Pinpoint the cell where the given text exists, returning its (x, y) midpoint coordinate. 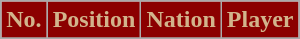
Player (260, 20)
No. (24, 20)
Nation (181, 20)
Position (94, 20)
